Capture the cell that displays the provided text and extract its [x, y] central coordinate. 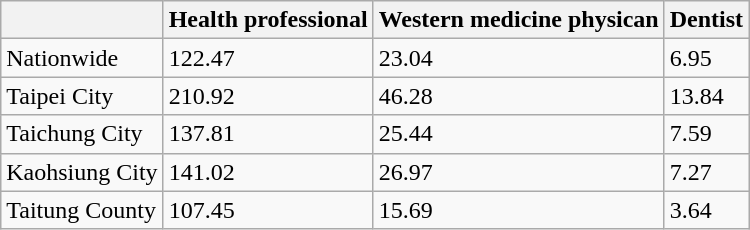
7.59 [706, 134]
Taipei City [82, 96]
7.27 [706, 172]
Kaohsiung City [82, 172]
Nationwide [82, 58]
46.28 [518, 96]
141.02 [268, 172]
122.47 [268, 58]
3.64 [706, 210]
Health professional [268, 20]
13.84 [706, 96]
25.44 [518, 134]
Dentist [706, 20]
Western medicine physican [518, 20]
6.95 [706, 58]
23.04 [518, 58]
210.92 [268, 96]
107.45 [268, 210]
Taitung County [82, 210]
137.81 [268, 134]
15.69 [518, 210]
Taichung City [82, 134]
26.97 [518, 172]
